Return the [x, y] coordinate for the center point of the cell that contains the specified text.  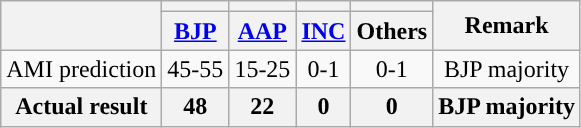
AAP [262, 31]
Remark [507, 26]
15-25 [262, 69]
AMI prediction [82, 69]
BJP [196, 31]
Actual result [82, 107]
22 [262, 107]
48 [196, 107]
INC [324, 31]
45-55 [196, 69]
Others [392, 31]
